Return (X, Y) of the center of cell containing provided text 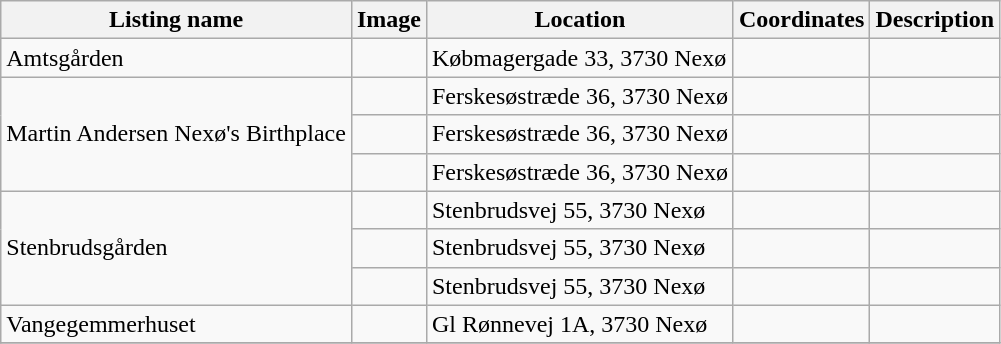
Image (388, 20)
Martin Andersen Nexø's Birthplace (176, 134)
Gl Rønnevej 1A, 3730 Nexø (580, 324)
Listing name (176, 20)
Købmagergade 33, 3730 Nexø (580, 58)
Amtsgården (176, 58)
Stenbrudsgården (176, 248)
Description (935, 20)
Coordinates (801, 20)
Vangegemmerhuset (176, 324)
Location (580, 20)
